Return [x, y] of the center of cell containing provided text 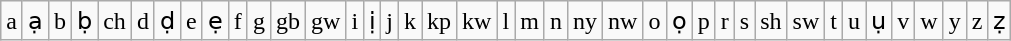
ch [115, 21]
y [954, 21]
n [556, 21]
ạ [35, 21]
o [654, 21]
t [834, 21]
kp [440, 21]
kw [477, 21]
k [410, 21]
gb [288, 21]
sh [771, 21]
s [744, 21]
ny [586, 21]
a [12, 21]
ḅ [85, 21]
ḍ [167, 21]
ụ [879, 21]
p [704, 21]
i [355, 21]
nw [623, 21]
d [142, 21]
e [192, 21]
sw [806, 21]
v [904, 21]
ẓ [1000, 21]
l [506, 21]
w [929, 21]
f [238, 21]
j [390, 21]
r [724, 21]
m [530, 21]
gw [325, 21]
ẹ [215, 21]
u [854, 21]
g [258, 21]
ị [372, 21]
z [977, 21]
b [60, 21]
ọ [679, 21]
